Provide the (X, Y) coordinate of the cell's center where the given text is located.  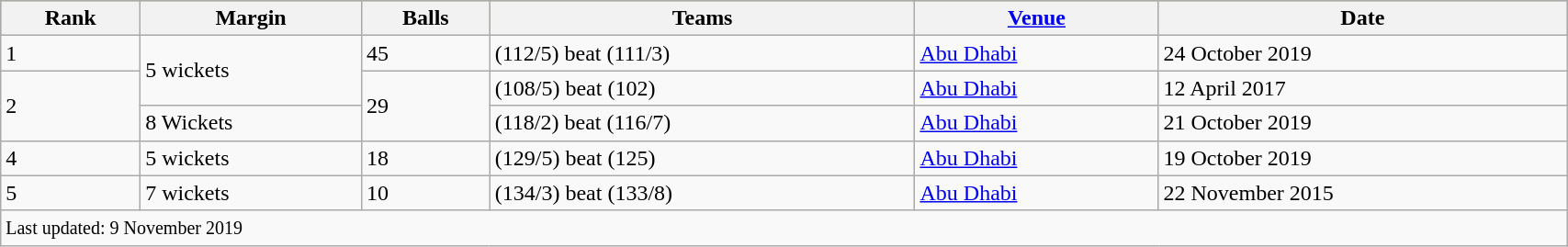
(134/3) beat (133/8) (702, 193)
22 November 2015 (1363, 193)
Rank (71, 18)
Balls (425, 18)
18 (425, 158)
(129/5) beat (125) (702, 158)
Margin (252, 18)
Teams (702, 18)
(118/2) beat (116/7) (702, 123)
12 April 2017 (1363, 88)
21 October 2019 (1363, 123)
29 (425, 106)
Date (1363, 18)
(112/5) beat (111/3) (702, 53)
10 (425, 193)
19 October 2019 (1363, 158)
1 (71, 53)
8 Wickets (252, 123)
(108/5) beat (102) (702, 88)
2 (71, 106)
45 (425, 53)
4 (71, 158)
Last updated: 9 November 2019 (784, 228)
7 wickets (252, 193)
24 October 2019 (1363, 53)
Venue (1036, 18)
5 (71, 193)
